Find where the given text appears and provide that cell's center as (X, Y) coordinate. 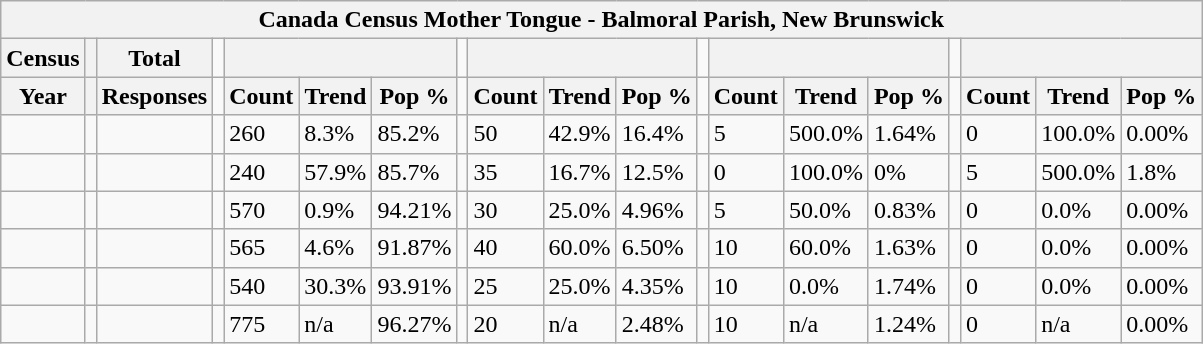
1.64% (908, 134)
540 (262, 286)
85.7% (414, 172)
Canada Census Mother Tongue - Balmoral Parish, New Brunswick (602, 20)
565 (262, 248)
20 (506, 324)
2.48% (656, 324)
0% (908, 172)
12.5% (656, 172)
6.50% (656, 248)
4.96% (656, 210)
4.6% (336, 248)
4.35% (656, 286)
260 (262, 134)
50.0% (826, 210)
50 (506, 134)
93.91% (414, 286)
30 (506, 210)
0.83% (908, 210)
1.63% (908, 248)
1.8% (1162, 172)
Total (154, 58)
240 (262, 172)
16.7% (580, 172)
1.74% (908, 286)
96.27% (414, 324)
Census (43, 58)
0.9% (336, 210)
775 (262, 324)
1.24% (908, 324)
35 (506, 172)
570 (262, 210)
25 (506, 286)
57.9% (336, 172)
85.2% (414, 134)
91.87% (414, 248)
Year (43, 96)
30.3% (336, 286)
94.21% (414, 210)
16.4% (656, 134)
42.9% (580, 134)
Responses (154, 96)
8.3% (336, 134)
40 (506, 248)
